Capture the cell that displays the provided text and extract its [X, Y] central coordinate. 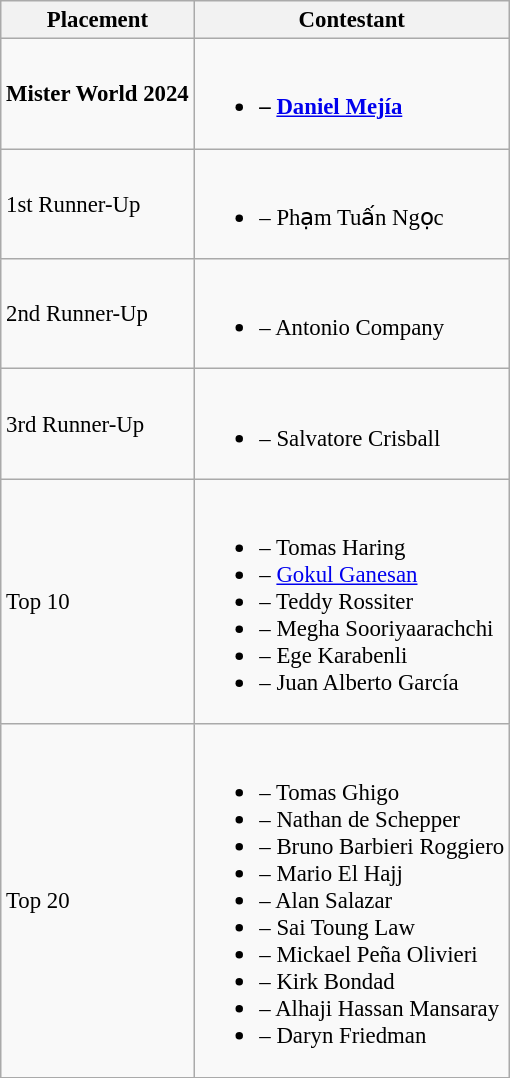
Top 10 [98, 602]
1st Runner-Up [98, 204]
Placement [98, 20]
– Phạm Tuấn Ngọc [352, 204]
– Antonio Company [352, 314]
– Tomas Haring – Gokul Ganesan – Teddy Rossiter – Megha Sooriyaarachchi – Ege Karabenli – Juan Alberto García [352, 602]
– Daniel Mejía [352, 94]
Top 20 [98, 900]
– Salvatore Crisball [352, 424]
Mister World 2024 [98, 94]
3rd Runner-Up [98, 424]
2nd Runner-Up [98, 314]
Contestant [352, 20]
